Detect which cell encompasses the target text, then output its [X, Y] center coordinate. 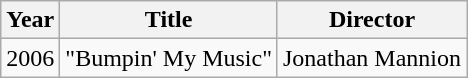
Year [30, 20]
"Bumpin' My Music" [169, 58]
Jonathan Mannion [372, 58]
2006 [30, 58]
Title [169, 20]
Director [372, 20]
